Capture the cell that displays the provided text and extract its [x, y] central coordinate. 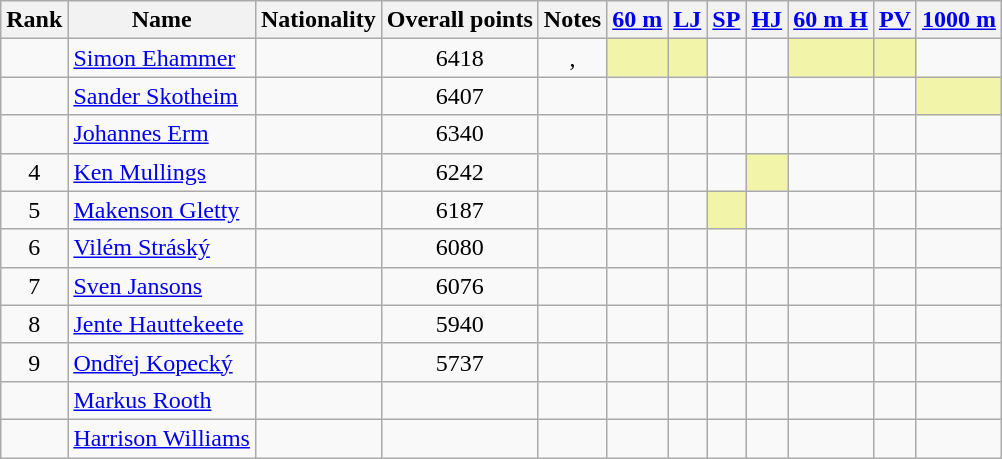
LJ [688, 20]
HJ [767, 20]
Simon Ehammer [162, 58]
Markus Rooth [162, 400]
Johannes Erm [162, 134]
, [572, 58]
5940 [460, 324]
60 m H [831, 20]
Sander Skotheim [162, 96]
Overall points [460, 20]
Rank [34, 20]
Notes [572, 20]
9 [34, 362]
6080 [460, 248]
Vilém Stráský [162, 248]
4 [34, 172]
5 [34, 210]
PV [894, 20]
Ken Mullings [162, 172]
8 [34, 324]
Sven Jansons [162, 286]
Nationality [318, 20]
1000 m [958, 20]
6340 [460, 134]
6407 [460, 96]
Harrison Williams [162, 438]
Makenson Gletty [162, 210]
7 [34, 286]
Jente Hauttekeete [162, 324]
6418 [460, 58]
5737 [460, 362]
6242 [460, 172]
6076 [460, 286]
6187 [460, 210]
SP [726, 20]
Name [162, 20]
Ondřej Kopecký [162, 362]
6 [34, 248]
60 m [638, 20]
